Determine the (X, Y) coordinate at the center of the cell enclosing the given text.  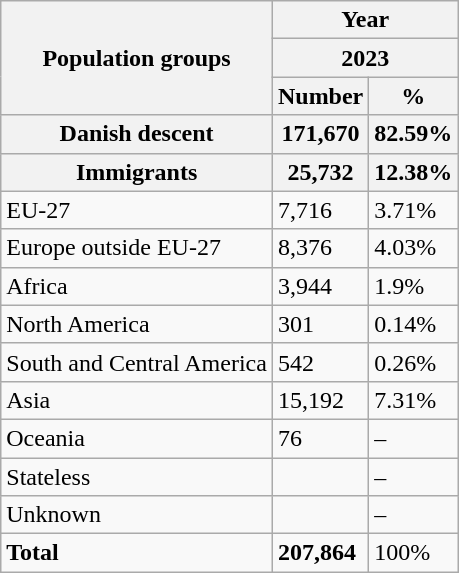
12.38% (414, 172)
Total (137, 553)
542 (320, 362)
Europe outside EU-27 (137, 248)
82.59% (414, 134)
Unknown (137, 515)
Immigrants (137, 172)
25,732 (320, 172)
100% (414, 553)
207,864 (320, 553)
0.26% (414, 362)
South and Central America (137, 362)
Year (364, 20)
Population groups (137, 58)
171,670 (320, 134)
76 (320, 438)
Asia (137, 400)
1.9% (414, 286)
4.03% (414, 248)
8,376 (320, 248)
% (414, 96)
15,192 (320, 400)
301 (320, 324)
North America (137, 324)
EU-27 (137, 210)
0.14% (414, 324)
7.31% (414, 400)
3.71% (414, 210)
Oceania (137, 438)
Number (320, 96)
Stateless (137, 477)
2023 (364, 58)
7,716 (320, 210)
Danish descent (137, 134)
3,944 (320, 286)
Africa (137, 286)
